Scan for the cell matching the given text and deliver its (X, Y) coordinate at center. 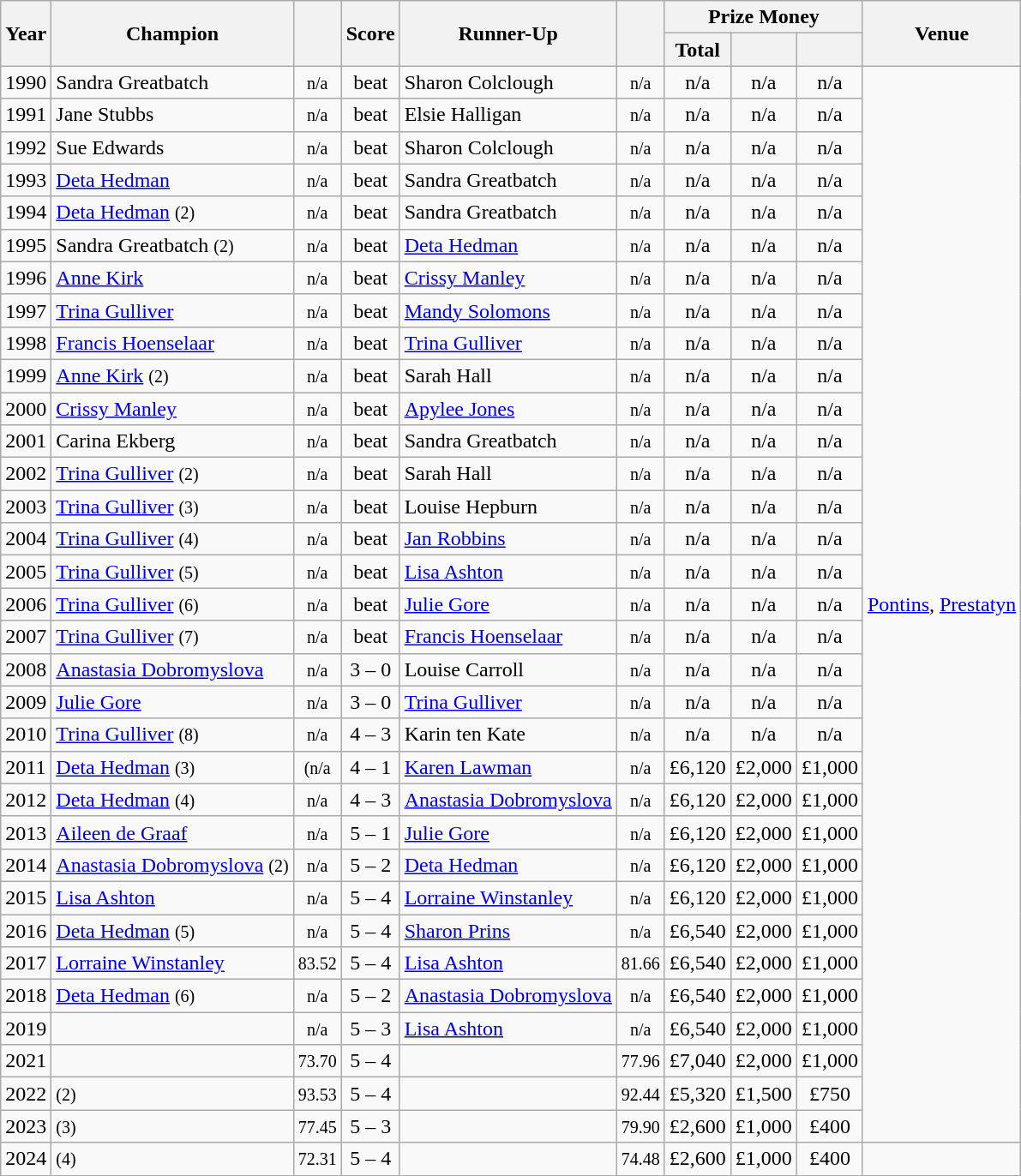
Jan Robbins (507, 539)
Sharon Prins (507, 930)
2017 (26, 963)
74.48 (640, 1159)
2018 (26, 996)
Trina Gulliver (3) (172, 507)
2007 (26, 637)
Louise Hepburn (507, 507)
Mandy Solomons (507, 310)
1997 (26, 310)
(3) (172, 1126)
92.44 (640, 1094)
Venue (941, 33)
1994 (26, 213)
72.31 (317, 1159)
£1,500 (763, 1094)
Deta Hedman (2) (172, 213)
5 – 1 (370, 832)
Deta Hedman (5) (172, 930)
2008 (26, 669)
2014 (26, 865)
2019 (26, 1029)
79.90 (640, 1126)
Karen Lawman (507, 767)
2010 (26, 735)
Anne Kirk (2) (172, 375)
Pontins, Prestatyn (941, 604)
2013 (26, 832)
Jane Stubbs (172, 115)
£7,040 (698, 1061)
1991 (26, 115)
Sue Edwards (172, 147)
Anastasia Dobromyslova (2) (172, 865)
Elsie Halligan (507, 115)
4 – 1 (370, 767)
2011 (26, 767)
(2) (172, 1094)
2022 (26, 1094)
77.96 (640, 1061)
Trina Gulliver (6) (172, 604)
Prize Money (763, 17)
2024 (26, 1159)
1992 (26, 147)
1998 (26, 343)
Runner-Up (507, 33)
1995 (26, 245)
Deta Hedman (6) (172, 996)
2000 (26, 409)
Aileen de Graaf (172, 832)
1999 (26, 375)
£750 (830, 1094)
Trina Gulliver (2) (172, 474)
77.45 (317, 1126)
Champion (172, 33)
(n/a (317, 767)
Total (698, 50)
Louise Carroll (507, 669)
Deta Hedman (4) (172, 800)
£5,320 (698, 1094)
Anne Kirk (172, 278)
Trina Gulliver (5) (172, 572)
Apylee Jones (507, 409)
2004 (26, 539)
2001 (26, 441)
2015 (26, 897)
2012 (26, 800)
83.52 (317, 963)
Trina Gulliver (7) (172, 637)
Score (370, 33)
2016 (26, 930)
73.70 (317, 1061)
Deta Hedman (3) (172, 767)
Year (26, 33)
2009 (26, 702)
Sandra Greatbatch (2) (172, 245)
2002 (26, 474)
2006 (26, 604)
2021 (26, 1061)
Karin ten Kate (507, 735)
2023 (26, 1126)
Trina Gulliver (8) (172, 735)
1996 (26, 278)
1990 (26, 82)
2005 (26, 572)
Trina Gulliver (4) (172, 539)
1993 (26, 180)
93.53 (317, 1094)
81.66 (640, 963)
(4) (172, 1159)
Carina Ekberg (172, 441)
2003 (26, 507)
